Extract the (x, y) coordinate from the center of the cell holding the provided text.  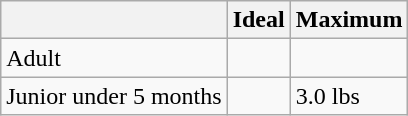
Ideal (258, 20)
Maximum (349, 20)
3.0 lbs (349, 96)
Junior under 5 months (114, 96)
Adult (114, 58)
